Provide the (x, y) coordinate of the cell's center where the given text is located.  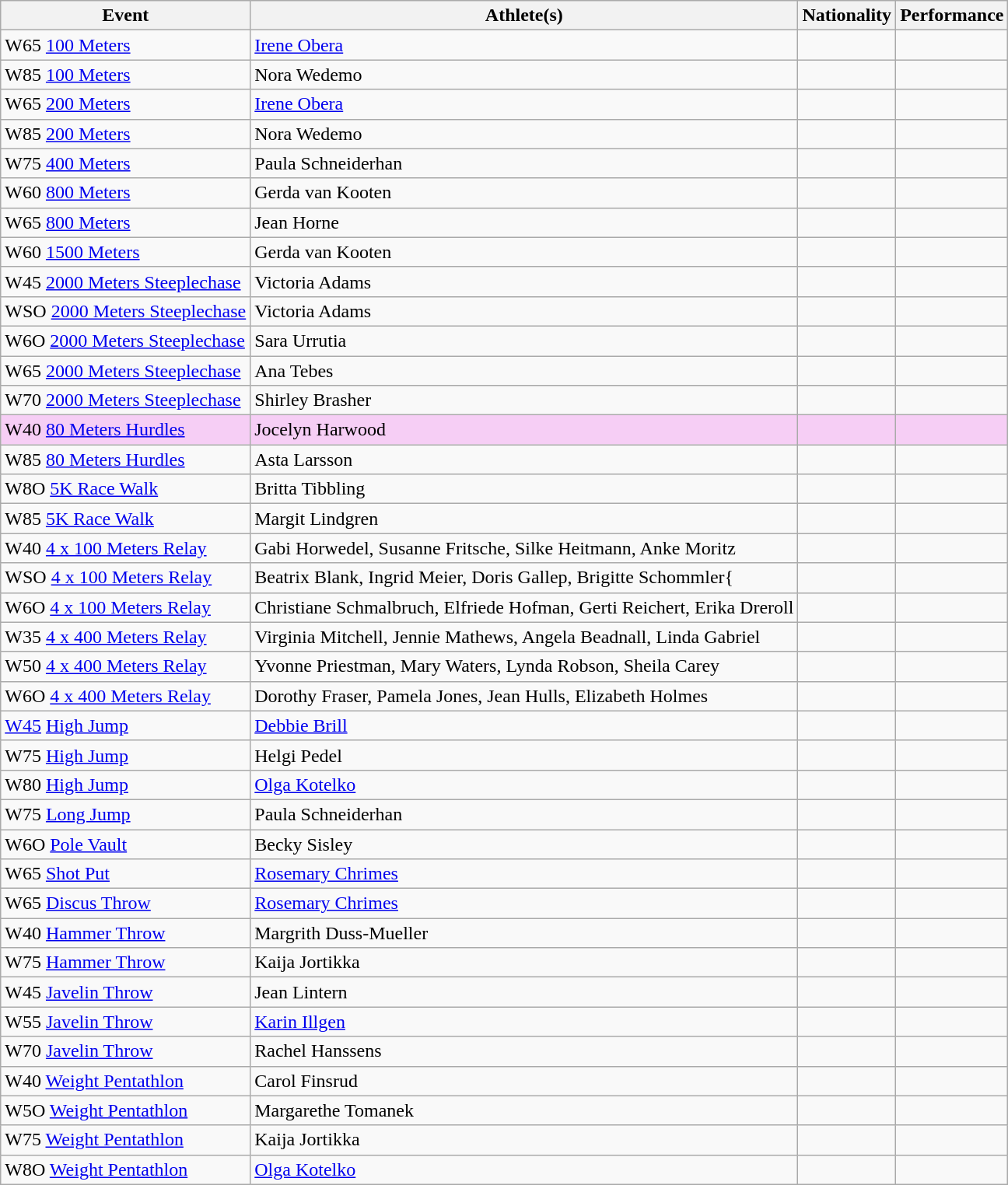
Jean Horne (524, 222)
Jocelyn Harwood (524, 430)
W70 2000 Meters Steeplechase (126, 400)
Carol Finsrud (524, 1081)
WSO 4 x 100 Meters Relay (126, 578)
W60 800 Meters (126, 193)
W6O Pole Vault (126, 844)
Margrith Duss-Mueller (524, 933)
Gabi Horwedel, Susanne Fritsche, Silke Heitmann, Anke Moritz (524, 548)
W6O 2000 Meters Steeplechase (126, 341)
W40 Hammer Throw (126, 933)
W40 4 x 100 Meters Relay (126, 548)
Sara Urrutia (524, 341)
W75 High Jump (126, 755)
W40 80 Meters Hurdles (126, 430)
Margarethe Tomanek (524, 1110)
Jean Lintern (524, 992)
W75 400 Meters (126, 163)
Becky Sisley (524, 844)
Debbie Brill (524, 725)
W65 Shot Put (126, 874)
W6O 4 x 400 Meters Relay (126, 696)
W8O 5K Race Walk (126, 489)
W75 Hammer Throw (126, 963)
W8O Weight Pentathlon (126, 1169)
W6O 4 x 100 Meters Relay (126, 607)
Karin Illgen (524, 1022)
Asta Larsson (524, 460)
Shirley Brasher (524, 400)
Britta Tibbling (524, 489)
W85 100 Meters (126, 75)
Dorothy Fraser, Pamela Jones, Jean Hulls, Elizabeth Holmes (524, 696)
W85 200 Meters (126, 134)
W35 4 x 400 Meters Relay (126, 637)
W65 100 Meters (126, 45)
Nationality (847, 16)
Virginia Mitchell, Jennie Mathews, Angela Beadnall, Linda Gabriel (524, 637)
Performance (952, 16)
W50 4 x 400 Meters Relay (126, 666)
W65 2000 Meters Steeplechase (126, 371)
Helgi Pedel (524, 755)
W40 Weight Pentathlon (126, 1081)
W85 5K Race Walk (126, 519)
Rachel Hanssens (524, 1051)
Event (126, 16)
Athlete(s) (524, 16)
W85 80 Meters Hurdles (126, 460)
W45 High Jump (126, 725)
Beatrix Blank, Ingrid Meier, Doris Gallep, Brigitte Schommler{ (524, 578)
Christiane Schmalbruch, Elfriede Hofman, Gerti Reichert, Erika Dreroll (524, 607)
W5O Weight Pentathlon (126, 1110)
W70 Javelin Throw (126, 1051)
Margit Lindgren (524, 519)
W75 Long Jump (126, 814)
W65 800 Meters (126, 222)
W65 200 Meters (126, 104)
Ana Tebes (524, 371)
W45 2000 Meters Steeplechase (126, 281)
W80 High Jump (126, 785)
WSO 2000 Meters Steeplechase (126, 311)
Yvonne Priestman, Mary Waters, Lynda Robson, Sheila Carey (524, 666)
W75 Weight Pentathlon (126, 1140)
W60 1500 Meters (126, 252)
W65 Discus Throw (126, 904)
W55 Javelin Throw (126, 1022)
W45 Javelin Throw (126, 992)
